Pinpoint the cell where the given text exists, returning its (x, y) midpoint coordinate. 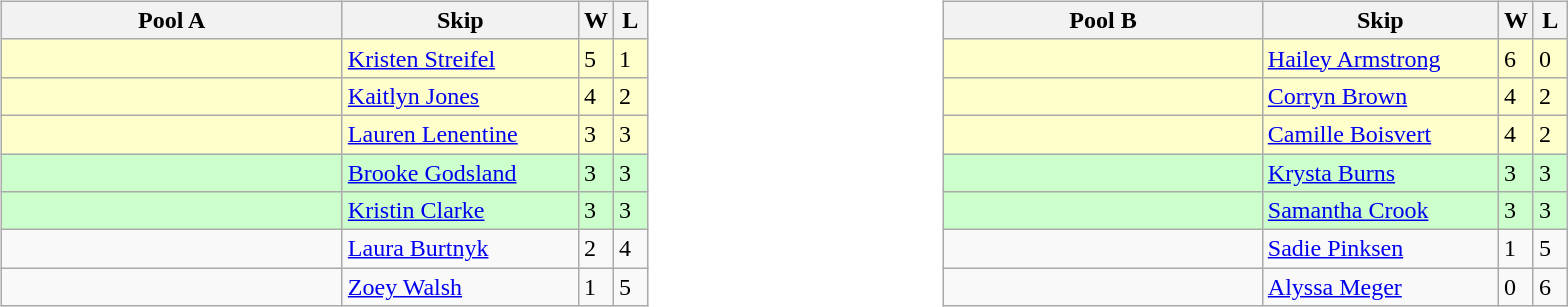
Pool A (172, 20)
Lauren Lenentine (460, 134)
Corryn Brown (1380, 96)
Krysta Burns (1380, 173)
Hailey Armstrong (1380, 58)
Camille Boisvert (1380, 134)
Alyssa Meger (1380, 287)
Laura Burtnyk (460, 249)
Brooke Godsland (460, 173)
Sadie Pinksen (1380, 249)
Kristen Streifel (460, 58)
Zoey Walsh (460, 287)
Kaitlyn Jones (460, 96)
Kristin Clarke (460, 211)
Pool B (1104, 20)
Samantha Crook (1380, 211)
